Scan for the cell matching the given text and deliver its (x, y) coordinate at center. 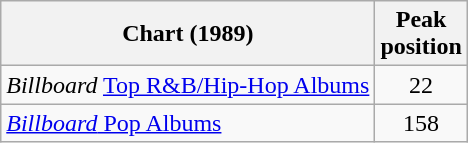
Peak position (421, 34)
Billboard Pop Albums (188, 123)
Billboard Top R&B/Hip-Hop Albums (188, 85)
22 (421, 85)
158 (421, 123)
Chart (1989) (188, 34)
